From the cell containing the given text, extract its center point as [X, Y] coordinate. 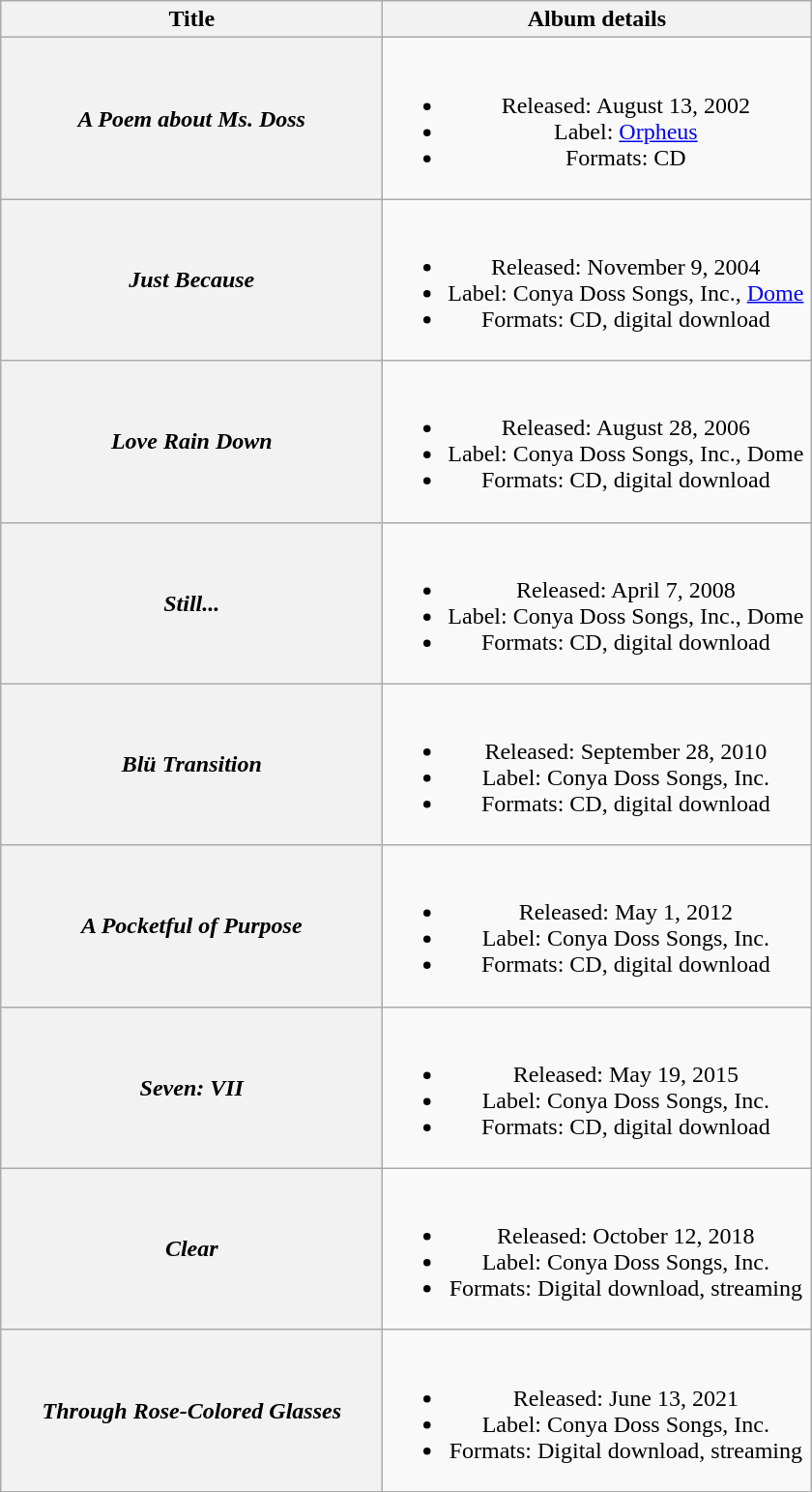
Just Because [191, 280]
Through Rose-Colored Glasses [191, 1410]
Title [191, 19]
Released: September 28, 2010Label: Conya Doss Songs, Inc.Formats: CD, digital download [597, 764]
Love Rain Down [191, 441]
Released: June 13, 2021Label: Conya Doss Songs, Inc.Formats: Digital download, streaming [597, 1410]
A Pocketful of Purpose [191, 926]
Still... [191, 603]
Released: August 13, 2002Label: OrpheusFormats: CD [597, 118]
Album details [597, 19]
Released: October 12, 2018Label: Conya Doss Songs, Inc.Formats: Digital download, streaming [597, 1249]
Released: November 9, 2004Label: Conya Doss Songs, Inc., DomeFormats: CD, digital download [597, 280]
Released: May 1, 2012Label: Conya Doss Songs, Inc.Formats: CD, digital download [597, 926]
Released: May 19, 2015Label: Conya Doss Songs, Inc.Formats: CD, digital download [597, 1087]
Released: April 7, 2008Label: Conya Doss Songs, Inc., DomeFormats: CD, digital download [597, 603]
Seven: VII [191, 1087]
A Poem about Ms. Doss [191, 118]
Released: August 28, 2006Label: Conya Doss Songs, Inc., DomeFormats: CD, digital download [597, 441]
Clear [191, 1249]
Blü Transition [191, 764]
